Return the [X, Y] coordinate for the center point of the cell that contains the specified text.  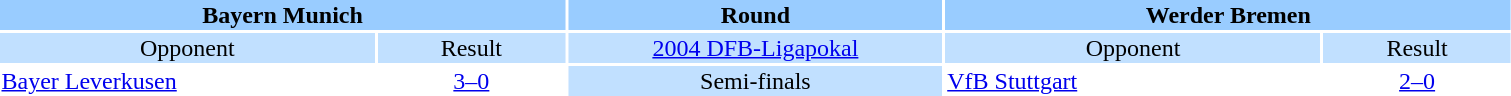
2–0 [1416, 81]
Round [756, 15]
3–0 [472, 81]
VfB Stuttgart [1134, 81]
Werder Bremen [1228, 15]
2004 DFB-Ligapokal [756, 48]
Bayern Munich [282, 15]
Bayer Leverkusen [188, 81]
Semi-finals [756, 81]
